Scan for the cell matching the given text and deliver its [X, Y] coordinate at center. 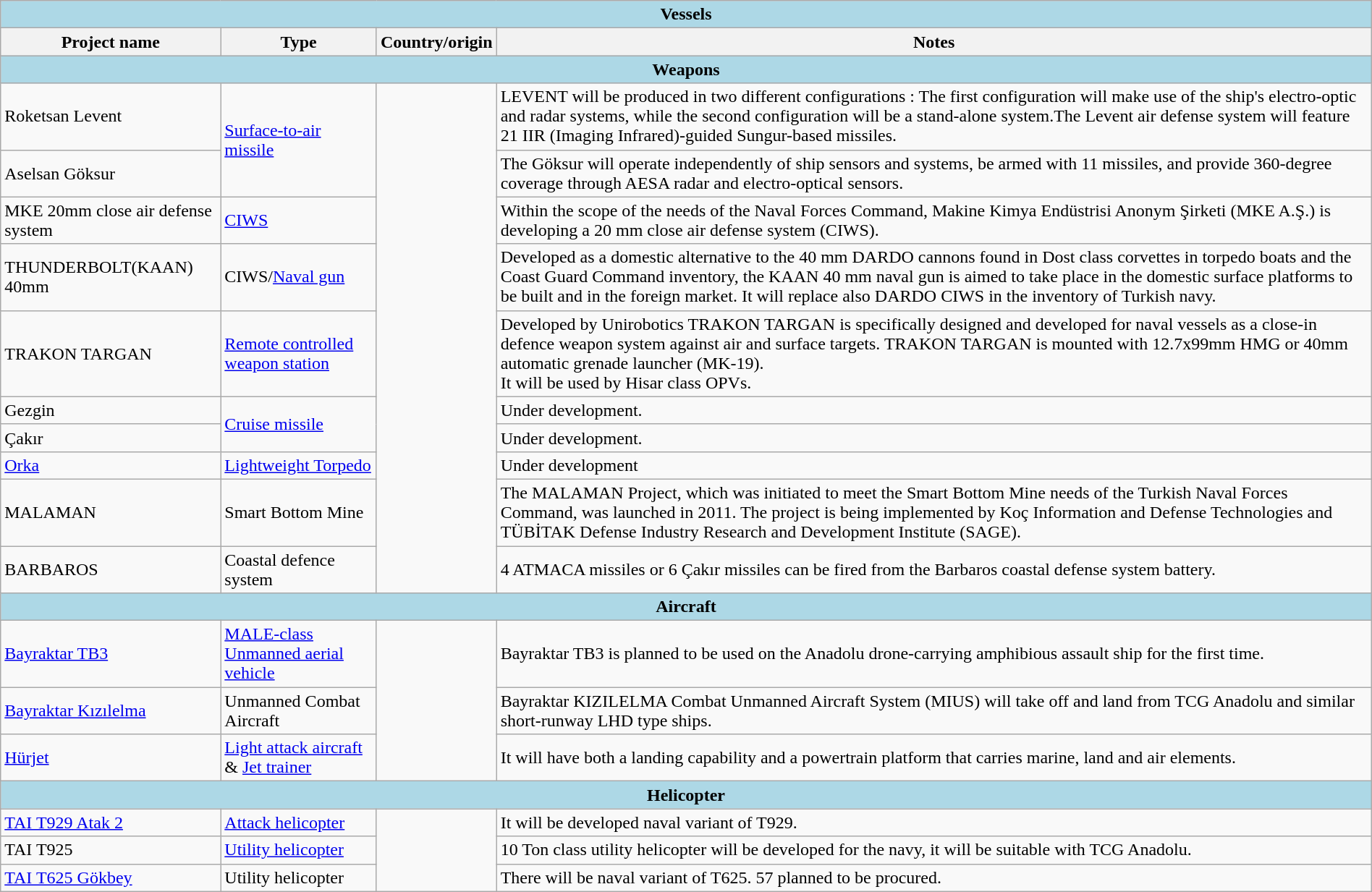
Cruise missile [299, 424]
MALAMAN [111, 512]
Çakır [111, 438]
Unmanned Combat Aircraft [299, 710]
Aircraft [686, 607]
4 ATMACA missiles or 6 Çakır missiles can be fired from the Barbaros coastal defense system battery. [933, 569]
Country/origin [436, 42]
Bayraktar KIZILELMA Combat Unmanned Aircraft System (MIUS) will take off and land from TCG Anadolu and similar short-runway LHD type ships. [933, 710]
TAI T929 Atak 2 [111, 823]
Orka [111, 465]
Type [299, 42]
Helicopter [686, 795]
Gezgin [111, 410]
Aselsan Göksur [111, 174]
Smart Bottom Mine [299, 512]
Project name [111, 42]
Remote controlled weapon station [299, 353]
It will have both a landing capability and a powertrain platform that carries marine, land and air elements. [933, 758]
Bayraktar TB3 is planned to be used on the Anadolu drone-carrying amphibious assault ship for the first time. [933, 654]
Roketsan Levent [111, 116]
Hürjet [111, 758]
TAI T625 Gökbey [111, 878]
MALE-class Unmanned aerial vehicle [299, 654]
There will be naval variant of T625. 57 planned to be procured. [933, 878]
Light attack aircraft & Jet trainer [299, 758]
Surface-to-air missile [299, 140]
TRAKON TARGAN [111, 353]
THUNDERBOLT(KAAN) 40mm [111, 277]
Attack helicopter [299, 823]
Lightweight Torpedo [299, 465]
MKE 20mm close air defense system [111, 220]
Coastal defence system [299, 569]
Bayraktar TB3 [111, 654]
CIWS/Naval gun [299, 277]
TAI T925 [111, 850]
Bayraktar Kızılelma [111, 710]
It will be developed naval variant of T929. [933, 823]
Under development [933, 465]
BARBAROS [111, 569]
CIWS [299, 220]
Weapons [686, 69]
10 Ton class utility helicopter will be developed for the navy, it will be suitable with TCG Anadolu. [933, 850]
Notes [933, 42]
Vessels [686, 14]
